Identify which cell holds the provided text, then report its (X, Y) central coordinate. 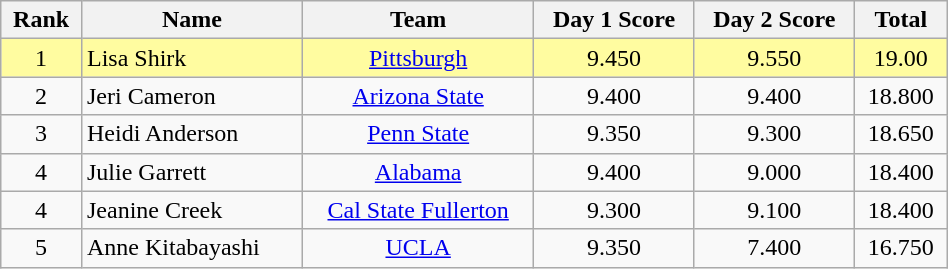
2 (42, 96)
16.750 (900, 248)
18.800 (900, 96)
Lisa Shirk (192, 58)
Anne Kitabayashi (192, 248)
UCLA (418, 248)
Day 1 Score (614, 20)
Jeanine Creek (192, 210)
Alabama (418, 172)
Day 2 Score (774, 20)
3 (42, 134)
Arizona State (418, 96)
Pittsburgh (418, 58)
Rank (42, 20)
7.400 (774, 248)
Penn State (418, 134)
Julie Garrett (192, 172)
Name (192, 20)
1 (42, 58)
Jeri Cameron (192, 96)
5 (42, 248)
9.100 (774, 210)
Team (418, 20)
19.00 (900, 58)
9.000 (774, 172)
Cal State Fullerton (418, 210)
Total (900, 20)
9.450 (614, 58)
9.550 (774, 58)
18.650 (900, 134)
Heidi Anderson (192, 134)
